Search for the cell housing the specified text and yield its [x, y] center coordinate. 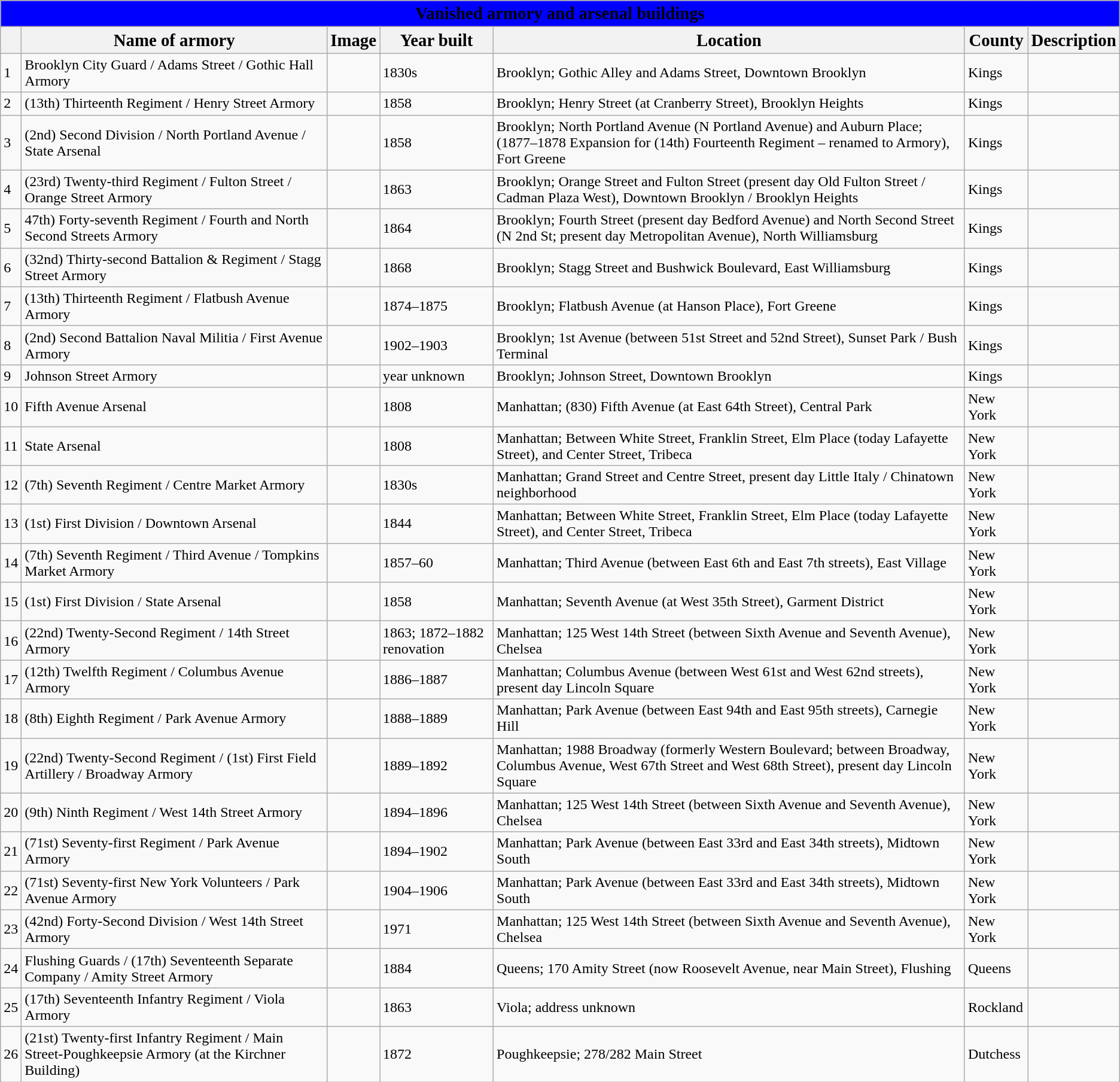
(2nd) Second Battalion Naval Militia / First Avenue Armory [175, 345]
Description [1073, 40]
19 [11, 765]
Fifth Avenue Arsenal [175, 407]
1884 [437, 968]
Johnson Street Armory [175, 376]
25 [11, 1007]
1894–1896 [437, 813]
(9th) Ninth Regiment / West 14th Street Armory [175, 813]
22 [11, 890]
1894–1902 [437, 851]
1844 [437, 524]
(22nd) Twenty-Second Regiment / (1st) First Field Artillery / Broadway Armory [175, 765]
(12th) Twelfth Regiment / Columbus Avenue Armory [175, 680]
1886–1887 [437, 680]
(8th) Eighth Regiment / Park Avenue Armory [175, 718]
Manhattan; Columbus Avenue (between West 61st and West 62nd streets), present day Lincoln Square [729, 680]
(1st) First Division / State Arsenal [175, 602]
11 [11, 445]
(22nd) Twenty-Second Regiment / 14th Street Armory [175, 640]
15 [11, 602]
(71st) Seventy-first Regiment / Park Avenue Armory [175, 851]
State Arsenal [175, 445]
1864 [437, 229]
Vanished armory and arsenal buildings [560, 14]
Brooklyn; Stagg Street and Bushwick Boulevard, East Williamsburg [729, 267]
Brooklyn; Fourth Street (present day Bedford Avenue) and North Second Street (N 2nd St; present day Metropolitan Avenue), North Williamsburg [729, 229]
1971 [437, 929]
10 [11, 407]
26 [11, 1054]
1863; 1872–1882 renovation [437, 640]
1889–1892 [437, 765]
Brooklyn; Orange Street and Fulton Street (present day Old Fulton Street / Cadman Plaza West), Downtown Brooklyn / Brooklyn Heights [729, 189]
1902–1903 [437, 345]
Viola; address unknown [729, 1007]
7 [11, 306]
(1st) First Division / Downtown Arsenal [175, 524]
Brooklyn; Flatbush Avenue (at Hanson Place), Fort Greene [729, 306]
Image [354, 40]
4 [11, 189]
Manhattan; (830) Fifth Avenue (at East 64th Street), Central Park [729, 407]
1857–60 [437, 563]
3 [11, 142]
Location [729, 40]
Brooklyn; Johnson Street, Downtown Brooklyn [729, 376]
23 [11, 929]
Brooklyn City Guard / Adams Street / Gothic Hall Armory [175, 73]
17 [11, 680]
Manhattan; Grand Street and Centre Street, present day Little Italy / Chinatown neighborhood [729, 485]
(7th) Seventh Regiment / Third Avenue / Tompkins Market Armory [175, 563]
16 [11, 640]
2 [11, 104]
13 [11, 524]
1868 [437, 267]
1874–1875 [437, 306]
(42nd) Forty-Second Division / West 14th Street Armory [175, 929]
Brooklyn; Gothic Alley and Adams Street, Downtown Brooklyn [729, 73]
14 [11, 563]
20 [11, 813]
21 [11, 851]
Flushing Guards / (17th) Seventeenth Separate Company / Amity Street Armory [175, 968]
Brooklyn; Henry Street (at Cranberry Street), Brooklyn Heights [729, 104]
(21st) Twenty-first Infantry Regiment / Main Street-Poughkeepsie Armory (at the Kirchner Building) [175, 1054]
Manhattan; Third Avenue (between East 6th and East 7th streets), East Village [729, 563]
18 [11, 718]
Poughkeepsie; 278/282 Main Street [729, 1054]
(17th) Seventeenth Infantry Regiment / Viola Armory [175, 1007]
24 [11, 968]
Rockland [996, 1007]
1904–1906 [437, 890]
5 [11, 229]
Dutchess [996, 1054]
1872 [437, 1054]
(13th) Thirteenth Regiment / Flatbush Avenue Armory [175, 306]
Queens; 170 Amity Street (now Roosevelt Avenue, near Main Street), Flushing [729, 968]
(13th) Thirteenth Regiment / Henry Street Armory [175, 104]
(2nd) Second Division / North Portland Avenue / State Arsenal [175, 142]
Queens [996, 968]
12 [11, 485]
year unknown [437, 376]
(71st) Seventy-first New York Volunteers / Park Avenue Armory [175, 890]
(7th) Seventh Regiment / Centre Market Armory [175, 485]
8 [11, 345]
1888–1889 [437, 718]
Brooklyn; 1st Avenue (between 51st Street and 52nd Street), Sunset Park / Bush Terminal [729, 345]
47th) Forty-seventh Regiment / Fourth and North Second Streets Armory [175, 229]
County [996, 40]
(32nd) Thirty-second Battalion & Regiment / Stagg Street Armory [175, 267]
(23rd) Twenty-third Regiment / Fulton Street / Orange Street Armory [175, 189]
9 [11, 376]
1 [11, 73]
6 [11, 267]
Name of armory [175, 40]
Manhattan; Park Avenue (between East 94th and East 95th streets), Carnegie Hill [729, 718]
Manhattan; Seventh Avenue (at West 35th Street), Garment District [729, 602]
Year built [437, 40]
